Return the (X, Y) coordinate for the center point of the cell that contains the specified text.  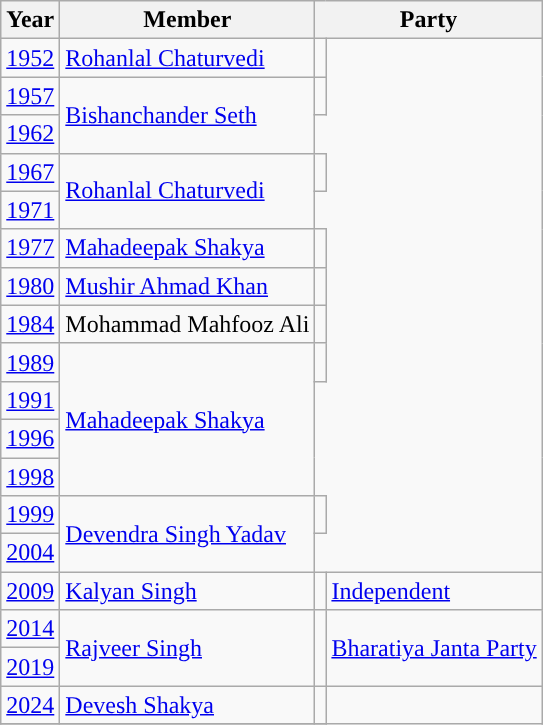
Member (188, 20)
1984 (30, 324)
1991 (30, 400)
2014 (30, 629)
1971 (30, 210)
1980 (30, 286)
1962 (30, 134)
2004 (30, 553)
1989 (30, 362)
1957 (30, 96)
Devesh Shakya (188, 705)
Party (428, 20)
Kalyan Singh (188, 591)
Bharatiya Janta Party (434, 648)
Rajveer Singh (188, 648)
Bishanchander Seth (188, 115)
2019 (30, 667)
Mohammad Mahfooz Ali (188, 324)
1999 (30, 515)
Independent (434, 591)
1996 (30, 438)
2009 (30, 591)
1952 (30, 58)
Mushir Ahmad Khan (188, 286)
1998 (30, 477)
2024 (30, 705)
Devendra Singh Yadav (188, 534)
1977 (30, 248)
Year (30, 20)
1967 (30, 172)
